Locate the cell with the specified text and output its (x, y) center coordinate. 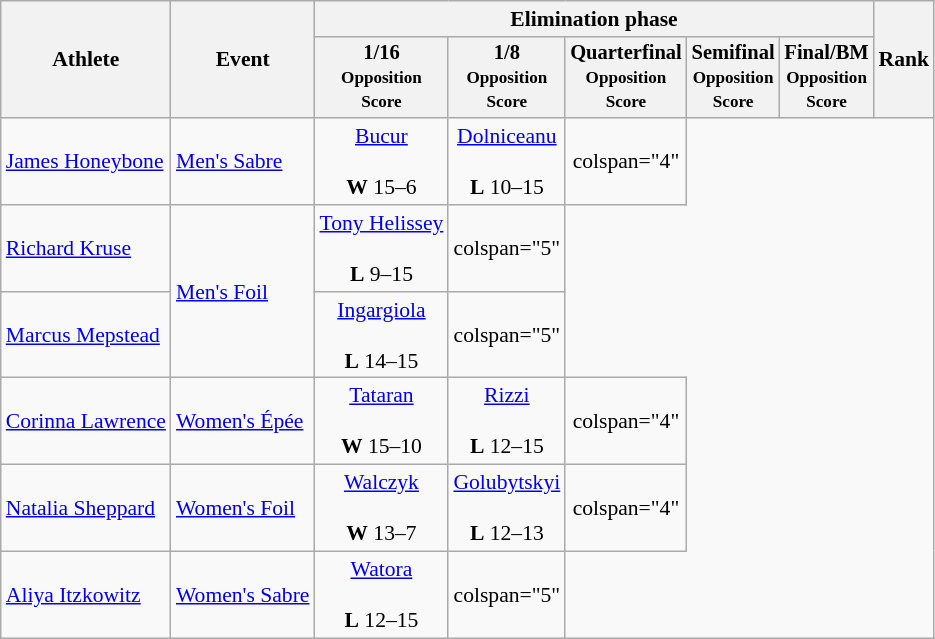
James Honeybone (86, 162)
Ingargiola L 14–15 (381, 336)
Women's Épée (243, 422)
Bucur W 15–6 (381, 162)
Dolniceanu L 10–15 (506, 162)
Rizzi L 12–15 (506, 422)
Rank (904, 60)
Golubytskyi L 12–13 (506, 508)
1/16Opposition Score (381, 78)
Elimination phase (594, 19)
SemifinalOpposition Score (734, 78)
Final/BMOpposition Score (827, 78)
1/8Opposition Score (506, 78)
QuarterfinalOpposition Score (626, 78)
Tataran W 15–10 (381, 422)
Event (243, 60)
Men's Sabre (243, 162)
Athlete (86, 60)
Aliya Itzkowitz (86, 596)
Women's Foil (243, 508)
Walczyk W 13–7 (381, 508)
Corinna Lawrence (86, 422)
Watora L 12–15 (381, 596)
Tony Helissey L 9–15 (381, 248)
Women's Sabre (243, 596)
Marcus Mepstead (86, 336)
Richard Kruse (86, 248)
Natalia Sheppard (86, 508)
Men's Foil (243, 292)
